Output the [x, y] coordinate of the center of the cell containing the given text.  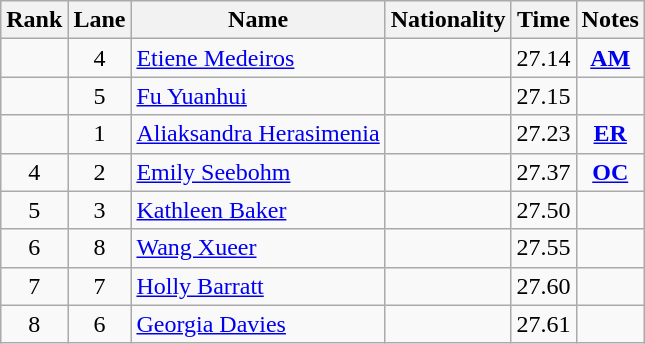
27.14 [544, 58]
Holly Barratt [258, 286]
2 [100, 172]
27.15 [544, 96]
OC [610, 172]
Time [544, 20]
AM [610, 58]
Georgia Davies [258, 324]
Lane [100, 20]
27.37 [544, 172]
Etiene Medeiros [258, 58]
3 [100, 210]
Notes [610, 20]
Nationality [448, 20]
Fu Yuanhui [258, 96]
27.50 [544, 210]
27.23 [544, 134]
ER [610, 134]
27.61 [544, 324]
1 [100, 134]
Emily Seebohm [258, 172]
27.55 [544, 248]
Name [258, 20]
27.60 [544, 286]
Wang Xueer [258, 248]
Aliaksandra Herasimenia [258, 134]
Kathleen Baker [258, 210]
Rank [34, 20]
